Return the [X, Y] coordinate for the center point of the cell that contains the specified text.  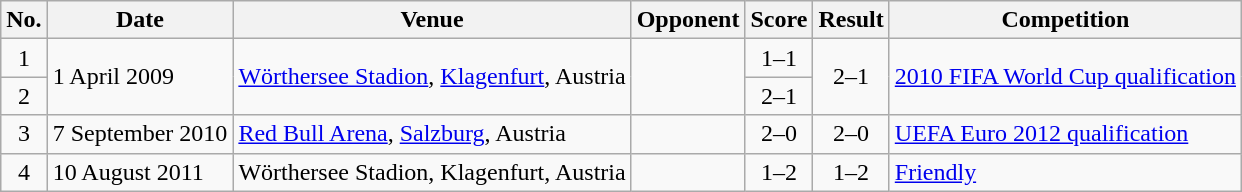
UEFA Euro 2012 qualification [1065, 134]
1 April 2009 [140, 77]
3 [24, 134]
4 [24, 172]
Result [851, 20]
Venue [432, 20]
Opponent [688, 20]
1 [24, 58]
Score [779, 20]
Date [140, 20]
2010 FIFA World Cup qualification [1065, 77]
Friendly [1065, 172]
No. [24, 20]
Red Bull Arena, Salzburg, Austria [432, 134]
7 September 2010 [140, 134]
10 August 2011 [140, 172]
2 [24, 96]
Competition [1065, 20]
1–1 [779, 58]
